Output the (x, y) coordinate of the center of the cell containing the given text.  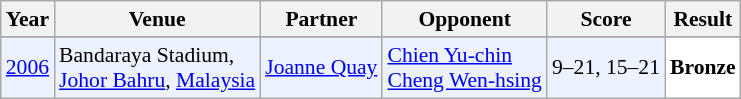
Result (703, 19)
Opponent (464, 19)
Score (606, 19)
Year (28, 19)
Venue (157, 19)
Bandaraya Stadium,Johor Bahru, Malaysia (157, 68)
9–21, 15–21 (606, 68)
Partner (321, 19)
Bronze (703, 68)
Chien Yu-chin Cheng Wen-hsing (464, 68)
2006 (28, 68)
Joanne Quay (321, 68)
